Locate the cell with the specified text and output its (x, y) center coordinate. 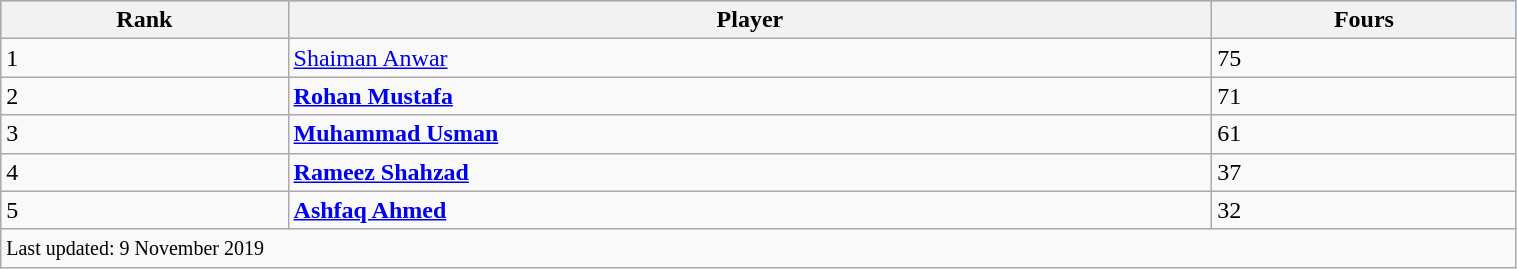
Last updated: 9 November 2019 (758, 248)
Fours (1364, 20)
Player (750, 20)
Ashfaq Ahmed (750, 210)
Rameez Shahzad (750, 172)
1 (144, 58)
3 (144, 134)
61 (1364, 134)
Shaiman Anwar (750, 58)
Muhammad Usman (750, 134)
4 (144, 172)
5 (144, 210)
71 (1364, 96)
Rohan Mustafa (750, 96)
Rank (144, 20)
32 (1364, 210)
37 (1364, 172)
2 (144, 96)
75 (1364, 58)
